Capture the cell that displays the provided text and extract its (x, y) central coordinate. 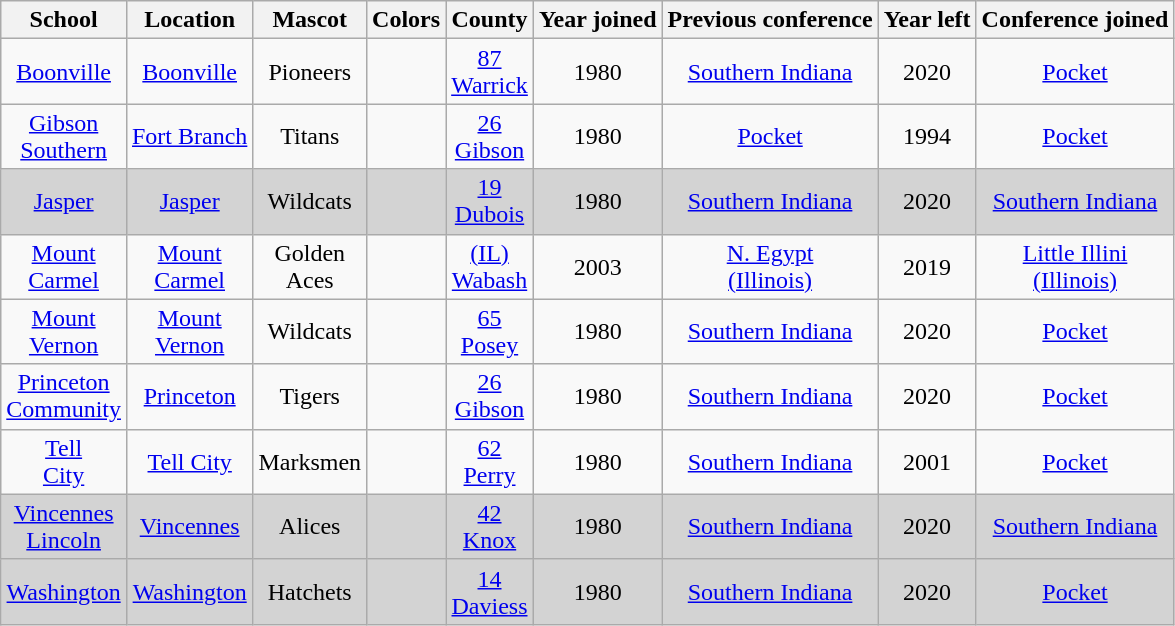
N. Egypt (Illinois) (770, 266)
14 Daviess (490, 592)
42 Knox (490, 526)
Vincennes (189, 526)
Alices (310, 526)
Fort Branch (189, 136)
2001 (927, 462)
Princeton Community (64, 396)
School (64, 20)
Titans (310, 136)
Hatchets (310, 592)
Golden Aces (310, 266)
19 Dubois (490, 202)
65 Posey (490, 332)
Location (189, 20)
Mascot (310, 20)
Princeton (189, 396)
87 Warrick (490, 72)
Year left (927, 20)
Previous conference (770, 20)
Marksmen (310, 462)
Colors (406, 20)
Year joined (598, 20)
Little Illini (Illinois) (1075, 266)
County (490, 20)
Vincennes Lincoln (64, 526)
Conference joined (1075, 20)
1994 (927, 136)
2003 (598, 266)
Pioneers (310, 72)
(IL) Wabash (490, 266)
Tigers (310, 396)
Gibson Southern (64, 136)
2019 (927, 266)
62 Perry (490, 462)
